Return the (X, Y) coordinate for the center point of the cell that contains the specified text.  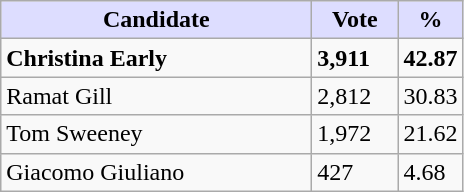
2,812 (355, 96)
Christina Early (156, 58)
1,972 (355, 134)
Tom Sweeney (156, 134)
Giacomo Giuliano (156, 172)
4.68 (430, 172)
427 (355, 172)
3,911 (355, 58)
42.87 (430, 58)
21.62 (430, 134)
30.83 (430, 96)
Vote (355, 20)
Ramat Gill (156, 96)
Candidate (156, 20)
% (430, 20)
